Provide the [X, Y] coordinate of the cell's center where the given text is located.  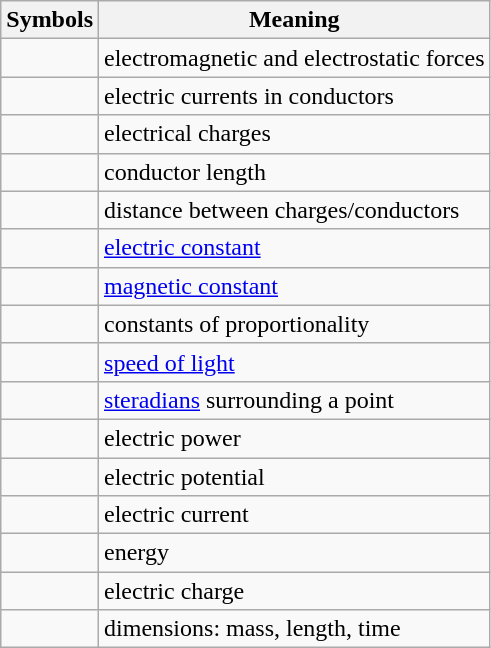
Meaning [295, 20]
electric current [295, 515]
magnetic constant [295, 286]
steradians surrounding a point [295, 400]
electric potential [295, 477]
electric currents in conductors [295, 96]
speed of light [295, 362]
constants of proportionality [295, 324]
electric charge [295, 591]
Symbols [50, 20]
distance between charges/conductors [295, 210]
energy [295, 553]
electric constant [295, 248]
electric power [295, 438]
dimensions: mass, length, time [295, 629]
conductor length [295, 172]
electrical charges [295, 134]
electromagnetic and electrostatic forces [295, 58]
